Identify which cell holds the provided text, then report its [X, Y] central coordinate. 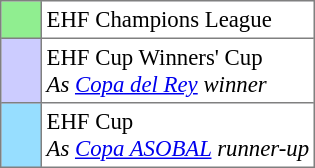
EHF CupAs Copa ASOBAL runner-up [178, 135]
EHF Champions League [178, 20]
EHF Cup Winners' CupAs Copa del Rey winner [178, 70]
